Identify which cell holds the provided text, then report its (X, Y) central coordinate. 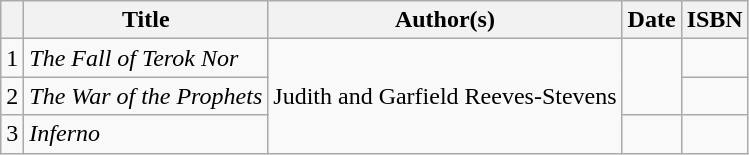
2 (12, 96)
ISBN (714, 20)
The Fall of Terok Nor (146, 58)
Author(s) (445, 20)
Judith and Garfield Reeves-Stevens (445, 96)
Inferno (146, 134)
3 (12, 134)
The War of the Prophets (146, 96)
1 (12, 58)
Date (652, 20)
Title (146, 20)
